Capture the cell that displays the provided text and extract its (X, Y) central coordinate. 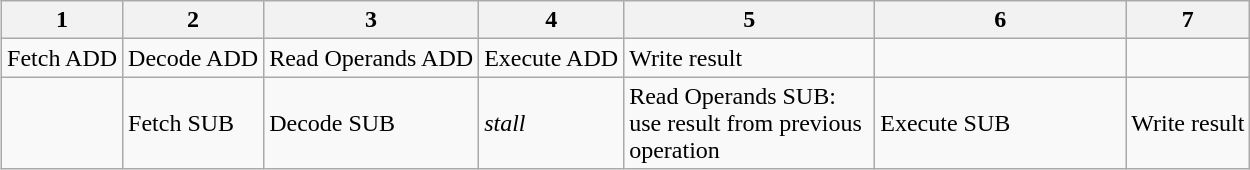
4 (552, 20)
7 (1188, 20)
5 (750, 20)
2 (194, 20)
Read Operands ADD (372, 58)
Decode SUB (372, 123)
Fetch ADD (62, 58)
Fetch SUB (194, 123)
6 (1000, 20)
stall (552, 123)
Read Operands SUB: use result from previous operation (750, 123)
Decode ADD (194, 58)
Execute SUB (1000, 123)
1 (62, 20)
3 (372, 20)
Execute ADD (552, 58)
